Locate the cell with the specified text and output its (X, Y) center coordinate. 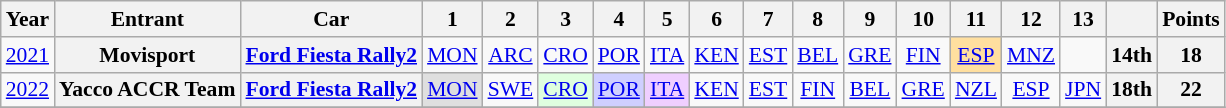
ARC (511, 55)
2 (511, 19)
10 (924, 19)
Yacco ACCR Team (147, 90)
5 (667, 19)
8 (818, 19)
13 (1083, 19)
Entrant (147, 19)
2021 (28, 55)
2022 (28, 90)
22 (1191, 90)
NZL (976, 90)
Points (1191, 19)
11 (976, 19)
18 (1191, 55)
6 (716, 19)
3 (566, 19)
1 (452, 19)
12 (1031, 19)
18th (1132, 90)
MNZ (1031, 55)
Movisport (147, 55)
Year (28, 19)
4 (619, 19)
7 (768, 19)
14th (1132, 55)
JPN (1083, 90)
9 (870, 19)
SWE (511, 90)
Car (331, 19)
